Detect which cell encompasses the target text, then output its [x, y] center coordinate. 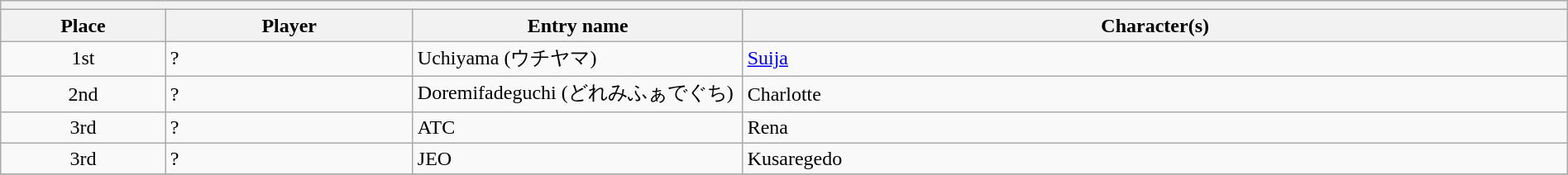
Suija [1154, 59]
Uchiyama (ウチヤマ) [577, 59]
2nd [83, 94]
Kusaregedo [1154, 158]
Charlotte [1154, 94]
JEO [577, 158]
Doremifadeguchi (どれみふぁでぐち) [577, 94]
Player [289, 26]
ATC [577, 127]
Entry name [577, 26]
Rena [1154, 127]
Character(s) [1154, 26]
Place [83, 26]
1st [83, 59]
